From the cell containing the given text, extract its center point as (X, Y) coordinate. 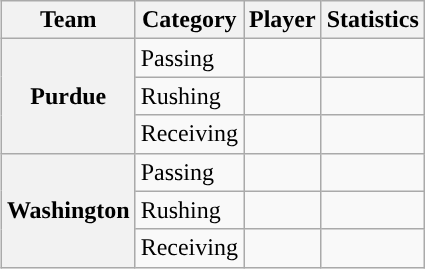
Category (189, 20)
Purdue (68, 96)
Statistics (372, 20)
Washington (68, 210)
Team (68, 20)
Player (283, 20)
